Identify which cell holds the provided text, then report its (x, y) central coordinate. 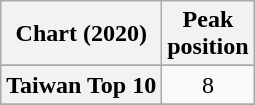
Taiwan Top 10 (82, 85)
Chart (2020) (82, 34)
8 (208, 85)
Peak position (208, 34)
